Provide the [X, Y] coordinate of the cell's center where the given text is located.  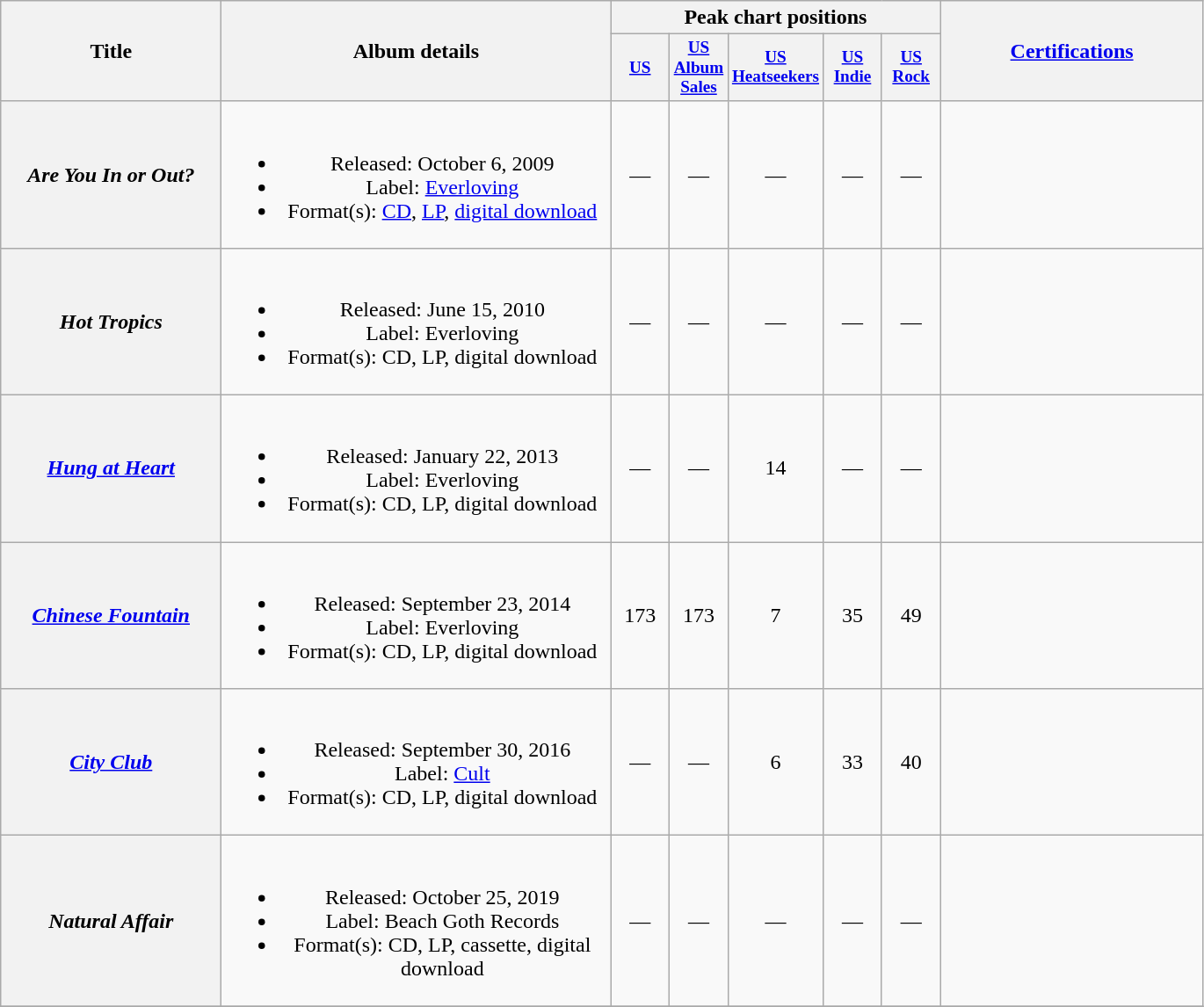
Released: September 23, 2014Label: EverlovingFormat(s): CD, LP, digital download [417, 615]
Released: June 15, 2010Label: EverlovingFormat(s): CD, LP, digital download [417, 322]
14 [775, 469]
33 [852, 763]
Title [111, 51]
Certifications [1072, 51]
Are You In or Out? [111, 174]
6 [775, 763]
40 [910, 763]
US Heatseekers [775, 69]
49 [910, 615]
Released: October 6, 2009Label: EverlovingFormat(s): CD, LP, digital download [417, 174]
US Indie [852, 69]
City Club [111, 763]
Natural Affair [111, 921]
US [640, 69]
Released: October 25, 2019Label: Beach Goth RecordsFormat(s): CD, LP, cassette, digital download [417, 921]
Released: January 22, 2013Label: EverlovingFormat(s): CD, LP, digital download [417, 469]
Chinese Fountain [111, 615]
Peak chart positions [775, 18]
Album details [417, 51]
Hot Tropics [111, 322]
35 [852, 615]
US Album Sales [700, 69]
Hung at Heart [111, 469]
US Rock [910, 69]
7 [775, 615]
Released: September 30, 2016Label: CultFormat(s): CD, LP, digital download [417, 763]
